Scan for the cell matching the given text and deliver its (X, Y) coordinate at center. 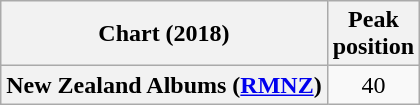
New Zealand Albums (RMNZ) (164, 85)
Chart (2018) (164, 34)
40 (373, 85)
Peak position (373, 34)
